Find where the given text appears and provide that cell's center as (x, y) coordinate. 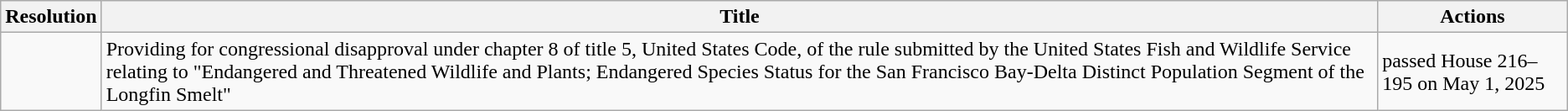
Resolution (51, 17)
passed House 216–195 on May 1, 2025 (1473, 71)
Actions (1473, 17)
Title (740, 17)
